Capture the cell that displays the provided text and extract its (X, Y) central coordinate. 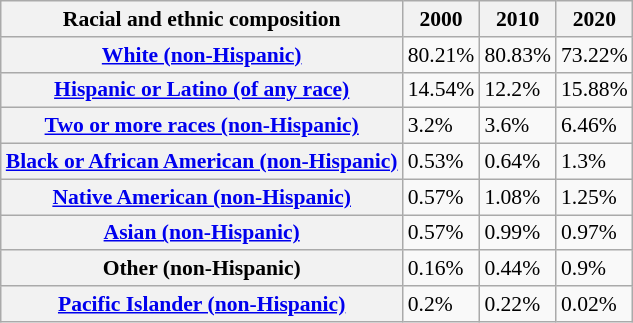
6.46% (594, 126)
0.97% (594, 233)
Native American (non-Hispanic) (202, 197)
12.2% (518, 90)
White (non-Hispanic) (202, 55)
Pacific Islander (non-Hispanic) (202, 304)
15.88% (594, 90)
Black or African American (non-Hispanic) (202, 162)
14.54% (442, 90)
80.83% (518, 55)
3.6% (518, 126)
Two or more races (non-Hispanic) (202, 126)
1.08% (518, 197)
0.2% (442, 304)
0.99% (518, 233)
0.44% (518, 269)
3.2% (442, 126)
0.22% (518, 304)
2000 (442, 19)
1.25% (594, 197)
2010 (518, 19)
0.02% (594, 304)
Other (non-Hispanic) (202, 269)
0.9% (594, 269)
Asian (non-Hispanic) (202, 233)
73.22% (594, 55)
0.53% (442, 162)
0.16% (442, 269)
1.3% (594, 162)
2020 (594, 19)
80.21% (442, 55)
Hispanic or Latino (of any race) (202, 90)
Racial and ethnic composition (202, 19)
0.64% (518, 162)
